Determine the (x, y) coordinate at the center of the cell enclosing the given text.  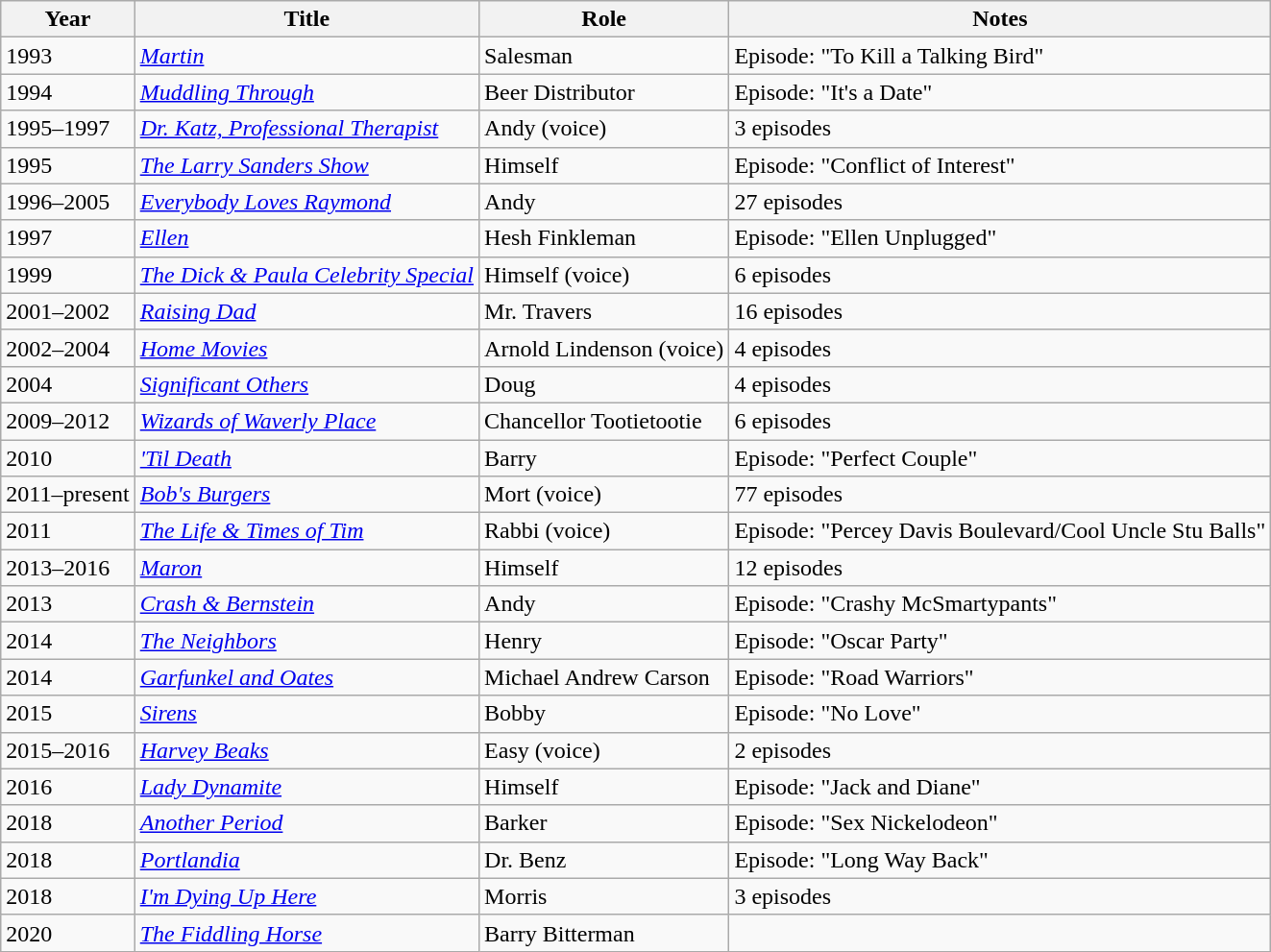
Title (306, 19)
2009–2012 (67, 421)
Year (67, 19)
Lady Dynamite (306, 787)
Everybody Loves Raymond (306, 202)
Episode: "Ellen Unplugged" (1000, 238)
The Life & Times of Tim (306, 531)
Bob's Burgers (306, 495)
Martin (306, 56)
Henry (604, 641)
Role (604, 19)
Episode: "Percey Davis Boulevard/Cool Uncle Stu Balls" (1000, 531)
Dr. Katz, Professional Therapist (306, 129)
2016 (67, 787)
Arnold Lindenson (voice) (604, 348)
Barry (604, 458)
Episode: "To Kill a Talking Bird" (1000, 56)
2010 (67, 458)
12 episodes (1000, 568)
Episode: "Sex Nickelodeon" (1000, 823)
2013 (67, 604)
1997 (67, 238)
Episode: "Jack and Diane" (1000, 787)
Episode: "Oscar Party" (1000, 641)
Ellen (306, 238)
Easy (voice) (604, 750)
Episode: "Conflict of Interest" (1000, 165)
1999 (67, 275)
Dr. Benz (604, 860)
Crash & Bernstein (306, 604)
Portlandia (306, 860)
Raising Dad (306, 311)
1994 (67, 92)
77 episodes (1000, 495)
Barker (604, 823)
2013–2016 (67, 568)
Mort (voice) (604, 495)
1993 (67, 56)
The Neighbors (306, 641)
Doug (604, 384)
Garfunkel and Oates (306, 677)
Episode: "Road Warriors" (1000, 677)
Beer Distributor (604, 92)
The Dick & Paula Celebrity Special (306, 275)
Episode: "Perfect Couple" (1000, 458)
Andy (voice) (604, 129)
Episode: "Crashy McSmartypants" (1000, 604)
Bobby (604, 714)
Morris (604, 896)
2002–2004 (67, 348)
Barry Bitterman (604, 933)
Rabbi (voice) (604, 531)
Another Period (306, 823)
1995–1997 (67, 129)
2 episodes (1000, 750)
Episode: "No Love" (1000, 714)
Episode: "Long Way Back" (1000, 860)
Wizards of Waverly Place (306, 421)
Notes (1000, 19)
2011–present (67, 495)
Salesman (604, 56)
Michael Andrew Carson (604, 677)
2015 (67, 714)
2020 (67, 933)
Hesh Finkleman (604, 238)
2011 (67, 531)
Episode: "It's a Date" (1000, 92)
I'm Dying Up Here (306, 896)
'Til Death (306, 458)
Sirens (306, 714)
1995 (67, 165)
2004 (67, 384)
Maron (306, 568)
Mr. Travers (604, 311)
16 episodes (1000, 311)
27 episodes (1000, 202)
Himself (voice) (604, 275)
Significant Others (306, 384)
Muddling Through (306, 92)
Chancellor Tootietootie (604, 421)
Harvey Beaks (306, 750)
2015–2016 (67, 750)
The Larry Sanders Show (306, 165)
The Fiddling Horse (306, 933)
1996–2005 (67, 202)
Home Movies (306, 348)
2001–2002 (67, 311)
